Identify which cell holds the provided text, then report its (x, y) central coordinate. 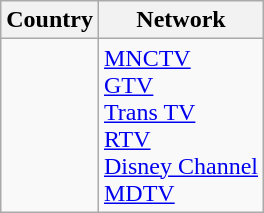
Network (180, 20)
MNCTVGTVTrans TVRTVDisney ChannelMDTV (180, 126)
Country (50, 20)
